Determine the [X, Y] coordinate at the center of the cell enclosing the given text.  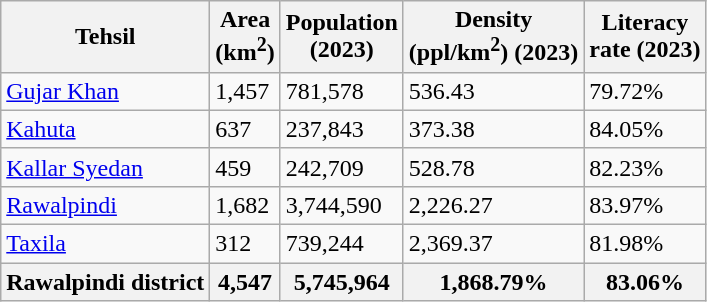
1,868.79% [493, 282]
Density(ppl/km2) (2023) [493, 37]
5,745,964 [342, 282]
Tehsil [106, 37]
82.23% [645, 167]
781,578 [342, 91]
84.05% [645, 129]
Gujar Khan [106, 91]
83.97% [645, 205]
637 [245, 129]
528.78 [493, 167]
312 [245, 244]
3,744,590 [342, 205]
237,843 [342, 129]
Population(2023) [342, 37]
Rawalpindi district [106, 282]
373.38 [493, 129]
Kallar Syedan [106, 167]
1,682 [245, 205]
83.06% [645, 282]
536.43 [493, 91]
739,244 [342, 244]
2,369.37 [493, 244]
Rawalpindi [106, 205]
81.98% [645, 244]
2,226.27 [493, 205]
Kahuta [106, 129]
Area(km2) [245, 37]
459 [245, 167]
4,547 [245, 282]
Taxila [106, 244]
1,457 [245, 91]
242,709 [342, 167]
Literacyrate (2023) [645, 37]
79.72% [645, 91]
